Locate the cell with the specified text and output its [x, y] center coordinate. 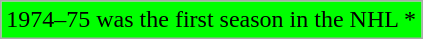
1974–75 was the first season in the NHL * [212, 20]
